Detect which cell encompasses the target text, then output its (X, Y) center coordinate. 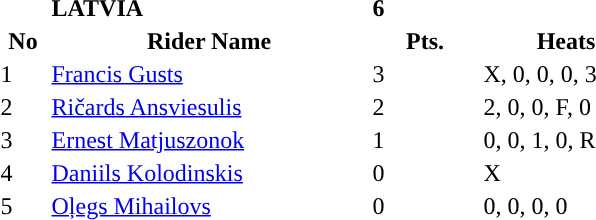
Ričards Ansviesulis (209, 107)
1 (425, 140)
Francis Gusts (209, 74)
Daniils Kolodinskis (209, 173)
Pts. (425, 41)
2 (425, 107)
3 (425, 74)
Ernest Matjuszonok (209, 140)
Rider Name (209, 41)
0 (425, 173)
